Extract the [X, Y] coordinate from the center of the cell holding the provided text.  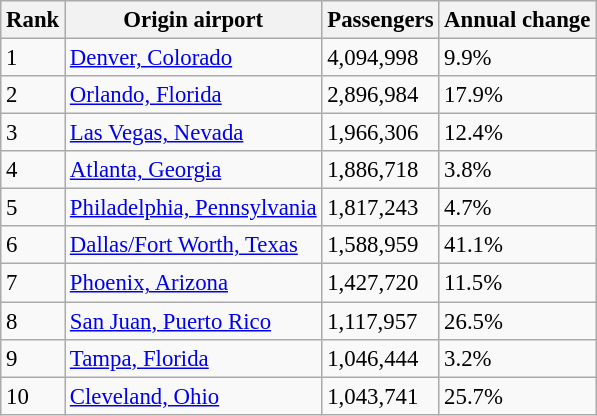
2 [33, 95]
1,886,718 [380, 170]
3.2% [518, 358]
9.9% [518, 58]
Annual change [518, 20]
San Juan, Puerto Rico [194, 321]
6 [33, 245]
4,094,998 [380, 58]
Rank [33, 20]
1,817,243 [380, 208]
Tampa, Florida [194, 358]
1,046,444 [380, 358]
2,896,984 [380, 95]
41.1% [518, 245]
4 [33, 170]
26.5% [518, 321]
Origin airport [194, 20]
4.7% [518, 208]
12.4% [518, 133]
Las Vegas, Nevada [194, 133]
Atlanta, Georgia [194, 170]
11.5% [518, 283]
Orlando, Florida [194, 95]
Cleveland, Ohio [194, 396]
17.9% [518, 95]
1,043,741 [380, 396]
1 [33, 58]
Philadelphia, Pennsylvania [194, 208]
3.8% [518, 170]
8 [33, 321]
Phoenix, Arizona [194, 283]
Denver, Colorado [194, 58]
10 [33, 396]
9 [33, 358]
1,117,957 [380, 321]
7 [33, 283]
25.7% [518, 396]
1,588,959 [380, 245]
3 [33, 133]
1,966,306 [380, 133]
5 [33, 208]
1,427,720 [380, 283]
Dallas/Fort Worth, Texas [194, 245]
Passengers [380, 20]
